Detect which cell encompasses the target text, then output its (X, Y) center coordinate. 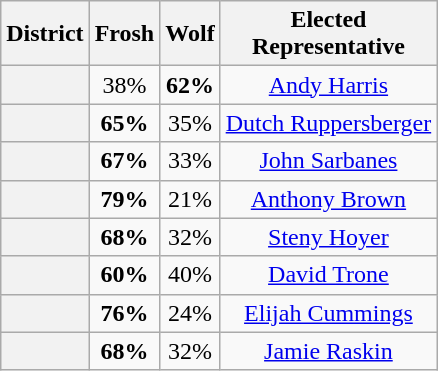
District (45, 34)
Jamie Raskin (328, 351)
David Trone (328, 275)
67% (124, 161)
Elijah Cummings (328, 313)
Steny Hoyer (328, 237)
65% (124, 123)
John Sarbanes (328, 161)
79% (124, 199)
Anthony Brown (328, 199)
Wolf (190, 34)
40% (190, 275)
Dutch Ruppersberger (328, 123)
Frosh (124, 34)
ElectedRepresentative (328, 34)
38% (124, 85)
76% (124, 313)
33% (190, 161)
24% (190, 313)
Andy Harris (328, 85)
60% (124, 275)
21% (190, 199)
35% (190, 123)
62% (190, 85)
